Provide the (x, y) coordinate of the cell's center where the given text is located.  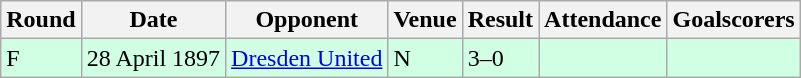
Attendance (603, 20)
Goalscorers (734, 20)
N (425, 58)
Dresden United (307, 58)
Round (41, 20)
Venue (425, 20)
Result (500, 20)
F (41, 58)
Opponent (307, 20)
3–0 (500, 58)
Date (153, 20)
28 April 1897 (153, 58)
